Capture the cell that displays the provided text and extract its (x, y) central coordinate. 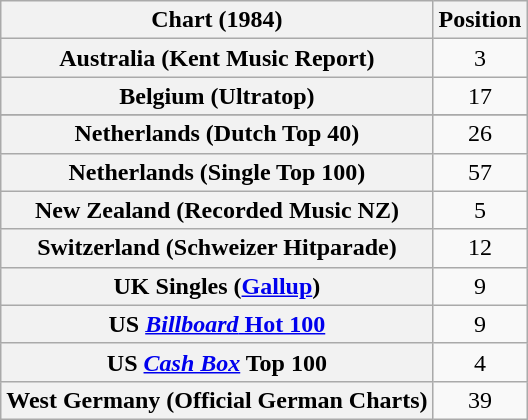
West Germany (Official German Charts) (217, 400)
Chart (1984) (217, 20)
US Cash Box Top 100 (217, 362)
Netherlands (Single Top 100) (217, 172)
New Zealand (Recorded Music NZ) (217, 210)
Switzerland (Schweizer Hitparade) (217, 248)
17 (480, 96)
3 (480, 58)
57 (480, 172)
Netherlands (Dutch Top 40) (217, 134)
Position (480, 20)
Belgium (Ultratop) (217, 96)
UK Singles (Gallup) (217, 286)
US Billboard Hot 100 (217, 324)
39 (480, 400)
4 (480, 362)
Australia (Kent Music Report) (217, 58)
12 (480, 248)
26 (480, 134)
5 (480, 210)
